Return [x, y] of the center of cell containing provided text 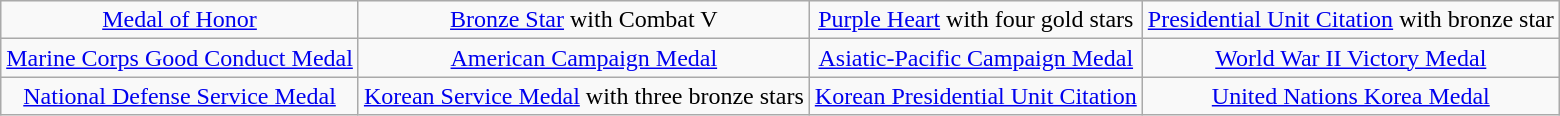
Korean Presidential Unit Citation [976, 96]
World War II Victory Medal [1350, 58]
Marine Corps Good Conduct Medal [180, 58]
National Defense Service Medal [180, 96]
United Nations Korea Medal [1350, 96]
American Campaign Medal [584, 58]
Purple Heart with four gold stars [976, 20]
Bronze Star with Combat V [584, 20]
Asiatic-Pacific Campaign Medal [976, 58]
Medal of Honor [180, 20]
Presidential Unit Citation with bronze star [1350, 20]
Korean Service Medal with three bronze stars [584, 96]
